Detect which cell encompasses the target text, then output its (x, y) center coordinate. 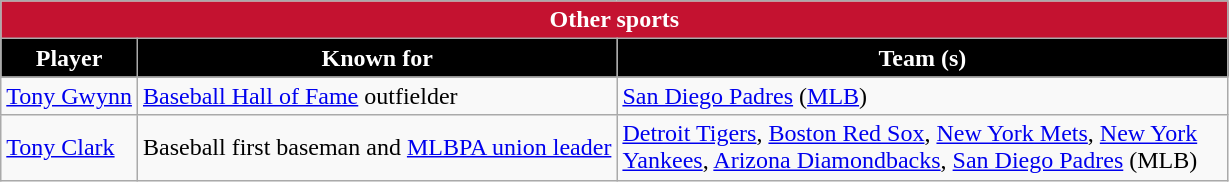
San Diego Padres (MLB) (922, 96)
Detroit Tigers, Boston Red Sox, New York Mets, New York Yankees, Arizona Diamondbacks, San Diego Padres (MLB) (922, 148)
Team (s) (922, 58)
Player (70, 58)
Tony Gwynn (70, 96)
Baseball Hall of Fame outfielder (376, 96)
Known for (376, 58)
Other sports (614, 20)
Tony Clark (70, 148)
Baseball first baseman and MLBPA union leader (376, 148)
